Determine the [X, Y] coordinate at the center of the cell enclosing the given text.  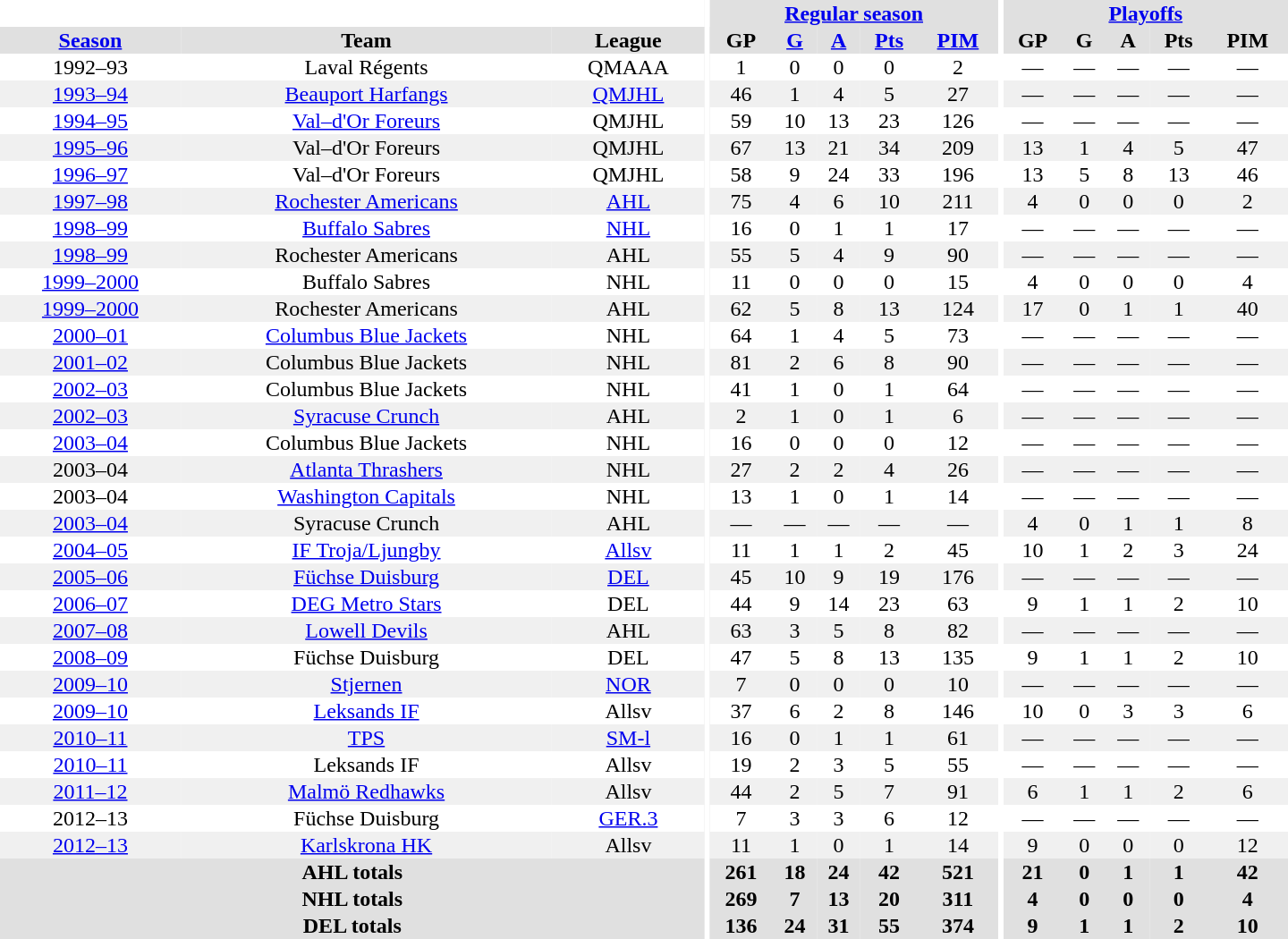
34 [889, 148]
SM-l [628, 738]
1995–96 [90, 148]
Karlskrona HK [367, 845]
2005–06 [90, 577]
196 [958, 174]
1997–98 [90, 201]
211 [958, 201]
1993–94 [90, 94]
TPS [367, 738]
81 [741, 362]
Laval Régents [367, 67]
37 [741, 711]
26 [958, 469]
Beauport Harfangs [367, 94]
AHL totals [352, 872]
31 [839, 926]
124 [958, 309]
Malmö Redhawks [367, 791]
18 [794, 872]
Playoffs [1146, 13]
62 [741, 309]
Regular season [853, 13]
61 [958, 738]
GER.3 [628, 818]
2006–07 [90, 604]
209 [958, 148]
Stjernen [367, 684]
Season [90, 40]
311 [958, 899]
521 [958, 872]
1996–97 [90, 174]
2007–08 [90, 630]
2000–01 [90, 335]
Washington Capitals [367, 496]
176 [958, 577]
146 [958, 711]
59 [741, 121]
15 [958, 282]
374 [958, 926]
75 [741, 201]
2004–05 [90, 550]
2001–02 [90, 362]
NHL totals [352, 899]
Team [367, 40]
135 [958, 657]
1994–95 [90, 121]
20 [889, 899]
261 [741, 872]
136 [741, 926]
Atlanta Thrashers [367, 469]
League [628, 40]
269 [741, 899]
126 [958, 121]
DEL totals [352, 926]
1992–93 [90, 67]
40 [1247, 309]
33 [889, 174]
Lowell Devils [367, 630]
NOR [628, 684]
91 [958, 791]
67 [741, 148]
2008–09 [90, 657]
2011–12 [90, 791]
41 [741, 389]
58 [741, 174]
IF Troja/Ljungby [367, 550]
73 [958, 335]
QMAAA [628, 67]
DEG Metro Stars [367, 604]
82 [958, 630]
